Locate the cell with the specified text and output its (X, Y) center coordinate. 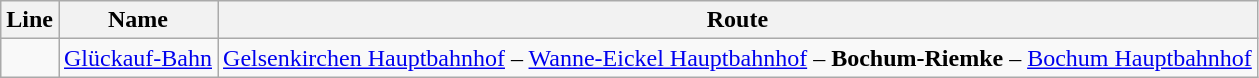
Name (138, 20)
Glückauf-Bahn (138, 58)
Line (30, 20)
Route (738, 20)
Gelsenkirchen Hauptbahnhof – Wanne-Eickel Hauptbahnhof – Bochum-Riemke – Bochum Hauptbahnhof (738, 58)
